Return [X, Y] of the center of cell containing provided text 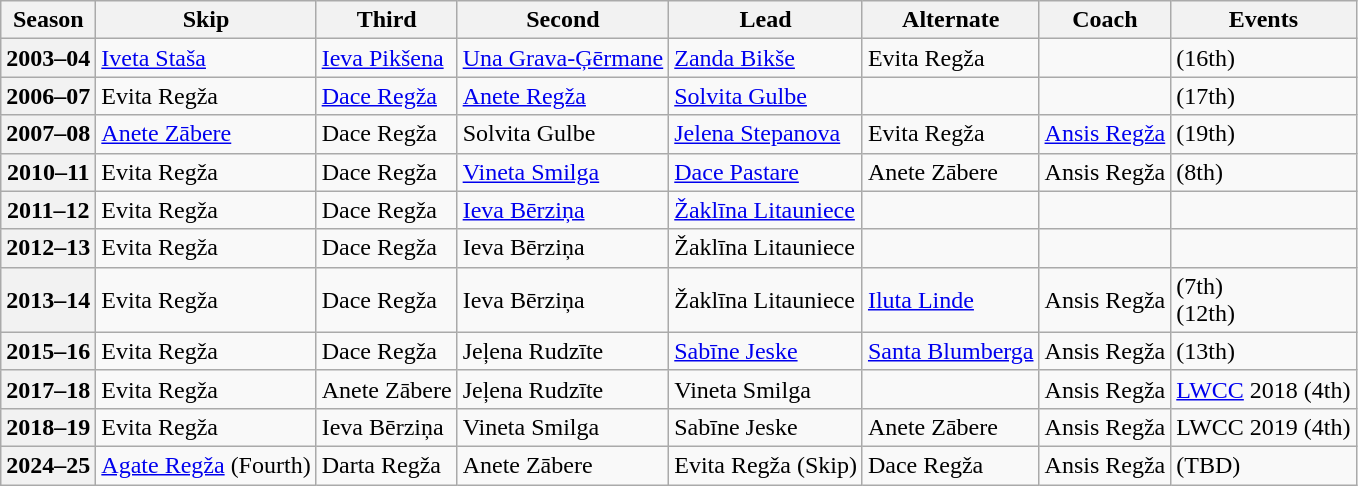
Dace Pastare [766, 172]
2003–04 [48, 58]
LWCC 2018 (4th) [1264, 389]
Events [1264, 20]
Skip [206, 20]
Lead [766, 20]
Evita Regža (Skip) [766, 465]
Ieva Pikšena [386, 58]
(TBD) [1264, 465]
LWCC 2019 (4th) [1264, 427]
(17th) [1264, 96]
(13th) [1264, 351]
2007–08 [48, 134]
2024–25 [48, 465]
2012–13 [48, 248]
Third [386, 20]
(8th) [1264, 172]
(7th) (12th) [1264, 300]
(16th) [1264, 58]
Second [563, 20]
2013–14 [48, 300]
2018–19 [48, 427]
Anete Regža [563, 96]
Season [48, 20]
Jelena Stepanova [766, 134]
2015–16 [48, 351]
Darta Regža [386, 465]
Santa Blumberga [950, 351]
Iveta Staša [206, 58]
(19th) [1264, 134]
Alternate [950, 20]
Coach [1105, 20]
2006–07 [48, 96]
Agate Regža (Fourth) [206, 465]
Iluta Linde [950, 300]
2017–18 [48, 389]
2010–11 [48, 172]
2011–12 [48, 210]
Una Grava-Ģērmane [563, 58]
Zanda Bikše [766, 58]
